Locate the cell with the specified text and output its (x, y) center coordinate. 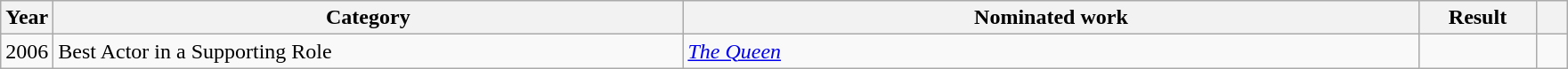
Year (27, 18)
Nominated work (1051, 18)
The Queen (1051, 51)
Result (1478, 18)
Best Actor in a Supporting Role (369, 51)
Category (369, 18)
2006 (27, 51)
